Capture the cell that displays the provided text and extract its [X, Y] central coordinate. 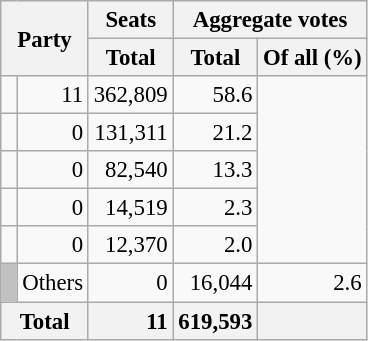
619,593 [216, 321]
Seats [130, 20]
Of all (%) [312, 58]
Aggregate votes [270, 20]
82,540 [130, 170]
12,370 [130, 245]
2.3 [216, 208]
16,044 [216, 283]
2.6 [312, 283]
14,519 [130, 208]
13.3 [216, 170]
58.6 [216, 95]
131,311 [130, 133]
362,809 [130, 95]
21.2 [216, 133]
Party [45, 38]
2.0 [216, 245]
Others [52, 283]
